Locate the cell with the specified text and output its [x, y] center coordinate. 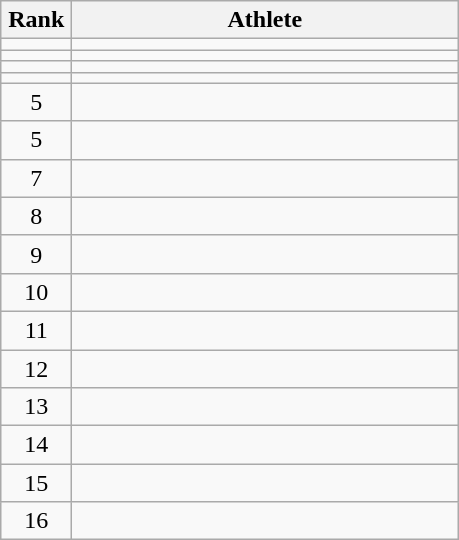
10 [36, 292]
7 [36, 178]
12 [36, 369]
Rank [36, 20]
14 [36, 445]
Athlete [265, 20]
13 [36, 407]
15 [36, 483]
9 [36, 254]
16 [36, 521]
11 [36, 330]
8 [36, 216]
